Search for the cell housing the specified text and yield its [x, y] center coordinate. 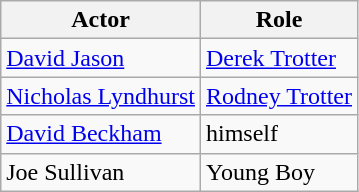
David Beckham [101, 134]
Rodney Trotter [278, 96]
Actor [101, 20]
Derek Trotter [278, 58]
himself [278, 134]
Nicholas Lyndhurst [101, 96]
David Jason [101, 58]
Role [278, 20]
Young Boy [278, 172]
Joe Sullivan [101, 172]
